Provide the [x, y] coordinate of the cell's center where the given text is located.  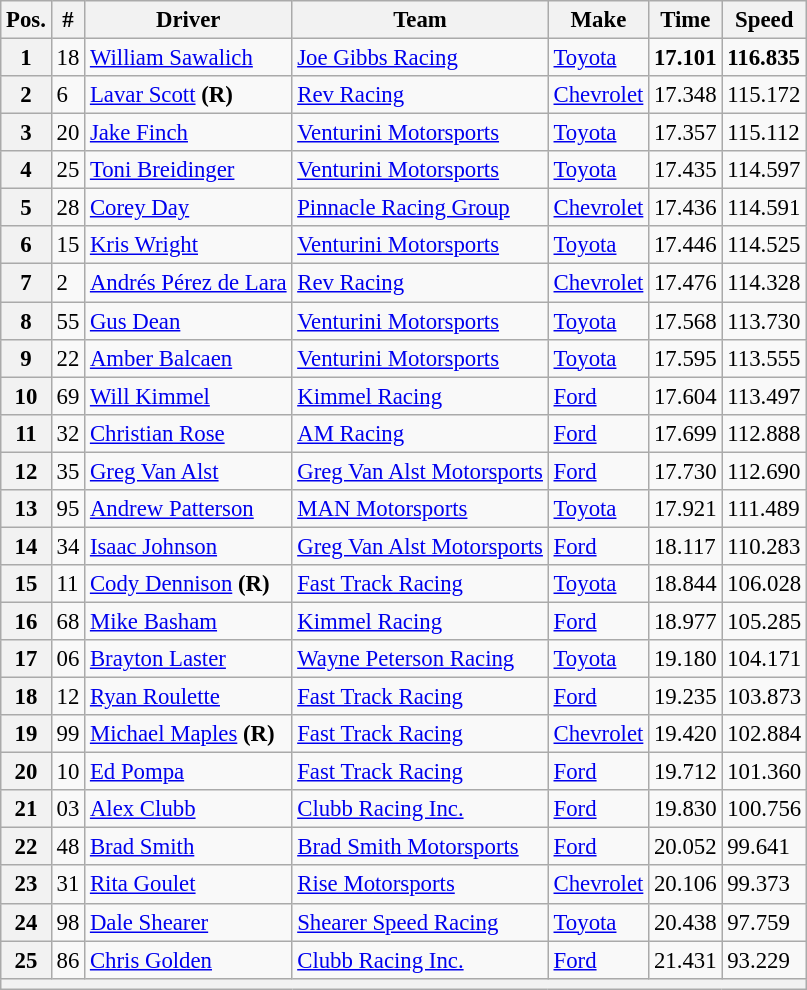
9 [26, 358]
Gus Dean [188, 321]
113.730 [764, 321]
99 [68, 734]
17.699 [686, 433]
55 [68, 321]
21.431 [686, 960]
111.489 [764, 509]
112.888 [764, 433]
Greg Van Alst [188, 471]
116.835 [764, 58]
Dale Shearer [188, 922]
17.348 [686, 95]
03 [68, 809]
19.830 [686, 809]
Will Kimmel [188, 396]
106.028 [764, 584]
17.568 [686, 321]
Corey Day [188, 208]
Michael Maples (R) [188, 734]
113.555 [764, 358]
Ryan Roulette [188, 697]
115.172 [764, 95]
Brad Smith Motorsports [420, 847]
69 [68, 396]
Time [686, 20]
Jake Finch [188, 133]
Joe Gibbs Racing [420, 58]
17.595 [686, 358]
102.884 [764, 734]
110.283 [764, 546]
Christian Rose [188, 433]
17.436 [686, 208]
97.759 [764, 922]
17.357 [686, 133]
4 [26, 170]
14 [26, 546]
99.373 [764, 885]
18.117 [686, 546]
114.328 [764, 283]
Rise Motorsports [420, 885]
3 [26, 133]
17.476 [686, 283]
18.844 [686, 584]
86 [68, 960]
13 [26, 509]
Andrew Patterson [188, 509]
17.921 [686, 509]
23 [26, 885]
Wayne Peterson Racing [420, 659]
20.438 [686, 922]
19 [26, 734]
31 [68, 885]
19.180 [686, 659]
Toni Breidinger [188, 170]
98 [68, 922]
Shearer Speed Racing [420, 922]
20.106 [686, 885]
113.497 [764, 396]
5 [26, 208]
19.420 [686, 734]
Mike Basham [188, 621]
Team [420, 20]
16 [26, 621]
28 [68, 208]
18.977 [686, 621]
Make [598, 20]
William Sawalich [188, 58]
114.525 [764, 245]
Speed [764, 20]
Brad Smith [188, 847]
68 [68, 621]
Alex Clubb [188, 809]
Andrés Pérez de Lara [188, 283]
Driver [188, 20]
17.435 [686, 170]
AM Racing [420, 433]
Ed Pompa [188, 772]
48 [68, 847]
21 [26, 809]
Brayton Laster [188, 659]
MAN Motorsports [420, 509]
17.101 [686, 58]
Pinnacle Racing Group [420, 208]
114.591 [764, 208]
Chris Golden [188, 960]
34 [68, 546]
Rita Goulet [188, 885]
105.285 [764, 621]
24 [26, 922]
99.641 [764, 847]
Lavar Scott (R) [188, 95]
17.604 [686, 396]
32 [68, 433]
8 [26, 321]
17 [26, 659]
101.360 [764, 772]
95 [68, 509]
104.171 [764, 659]
Cody Dennison (R) [188, 584]
19.235 [686, 697]
93.229 [764, 960]
100.756 [764, 809]
17.446 [686, 245]
114.597 [764, 170]
Pos. [26, 20]
17.730 [686, 471]
115.112 [764, 133]
19.712 [686, 772]
112.690 [764, 471]
20.052 [686, 847]
Isaac Johnson [188, 546]
1 [26, 58]
Amber Balcaen [188, 358]
Kris Wright [188, 245]
7 [26, 283]
103.873 [764, 697]
06 [68, 659]
# [68, 20]
35 [68, 471]
